Detect which cell encompasses the target text, then output its (x, y) center coordinate. 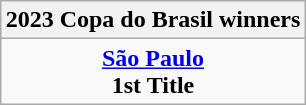
São Paulo1st Title (153, 72)
2023 Copa do Brasil winners (153, 20)
